Return (x, y) of the center of cell containing provided text 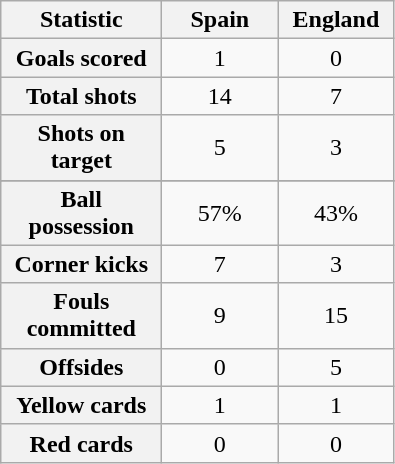
Yellow cards (82, 405)
43% (336, 212)
Spain (220, 20)
15 (336, 316)
Total shots (82, 96)
Ball possession (82, 212)
Goals scored (82, 58)
Fouls committed (82, 316)
England (336, 20)
57% (220, 212)
Offsides (82, 367)
14 (220, 96)
Corner kicks (82, 264)
9 (220, 316)
Statistic (82, 20)
Red cards (82, 443)
Shots on target (82, 148)
